Scan for the cell matching the given text and deliver its [X, Y] coordinate at center. 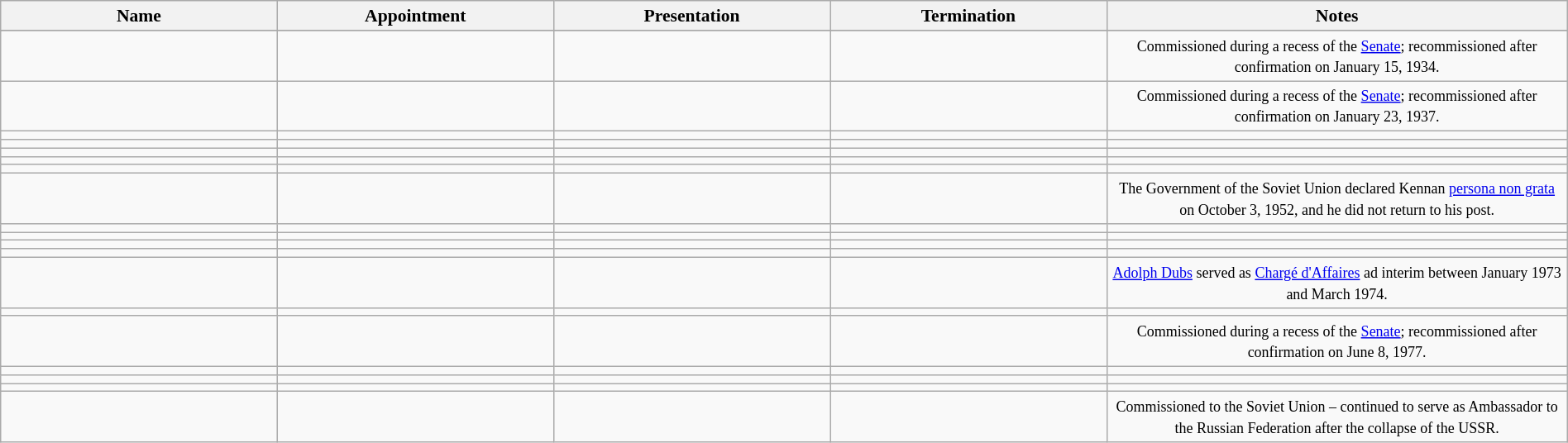
Termination [968, 16]
Commissioned during a recess of the Senate; recommissioned after confirmation on January 23, 1937. [1336, 106]
The Government of the Soviet Union declared Kennan persona non grata on October 3, 1952, and he did not return to his post. [1336, 198]
Commissioned to the Soviet Union – continued to serve as Ambassador to the Russian Federation after the collapse of the USSR. [1336, 417]
Commissioned during a recess of the Senate; recommissioned after confirmation on January 15, 1934. [1336, 56]
Adolph Dubs served as Chargé d'Affaires ad interim between January 1973 and March 1974. [1336, 283]
Notes [1336, 16]
Name [139, 16]
Presentation [691, 16]
Appointment [415, 16]
Commissioned during a recess of the Senate; recommissioned after confirmation on June 8, 1977. [1336, 342]
